Return the [x, y] coordinate for the center point of the cell that contains the specified text.  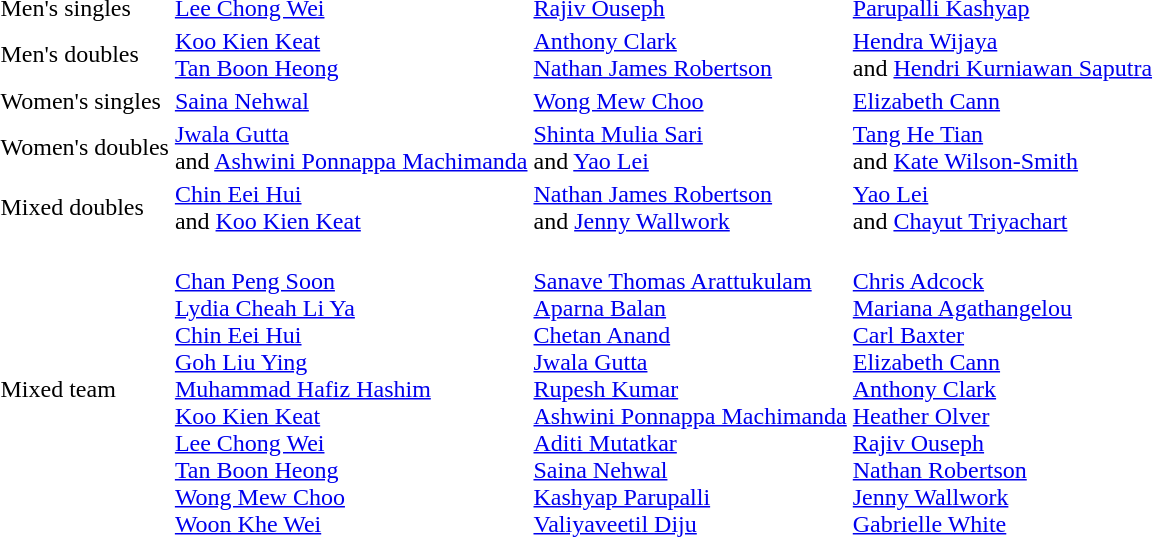
Nathan James Robertsonand Jenny Wallwork [690, 208]
Elizabeth Cann [1002, 101]
Saina Nehwal [351, 101]
Yao Leiand Chayut Triyachart [1002, 208]
Wong Mew Choo [690, 101]
Shinta Mulia Sariand Yao Lei [690, 148]
Chin Eei Huiand Koo Kien Keat [351, 208]
Anthony ClarkNathan James Robertson [690, 54]
Jwala Guttaand Ashwini Ponnappa Machimanda [351, 148]
Tang He Tianand Kate Wilson-Smith [1002, 148]
Koo Kien KeatTan Boon Heong [351, 54]
Hendra Wijayaand Hendri Kurniawan Saputra [1002, 54]
